Determine the (x, y) coordinate at the center of the cell enclosing the given text.  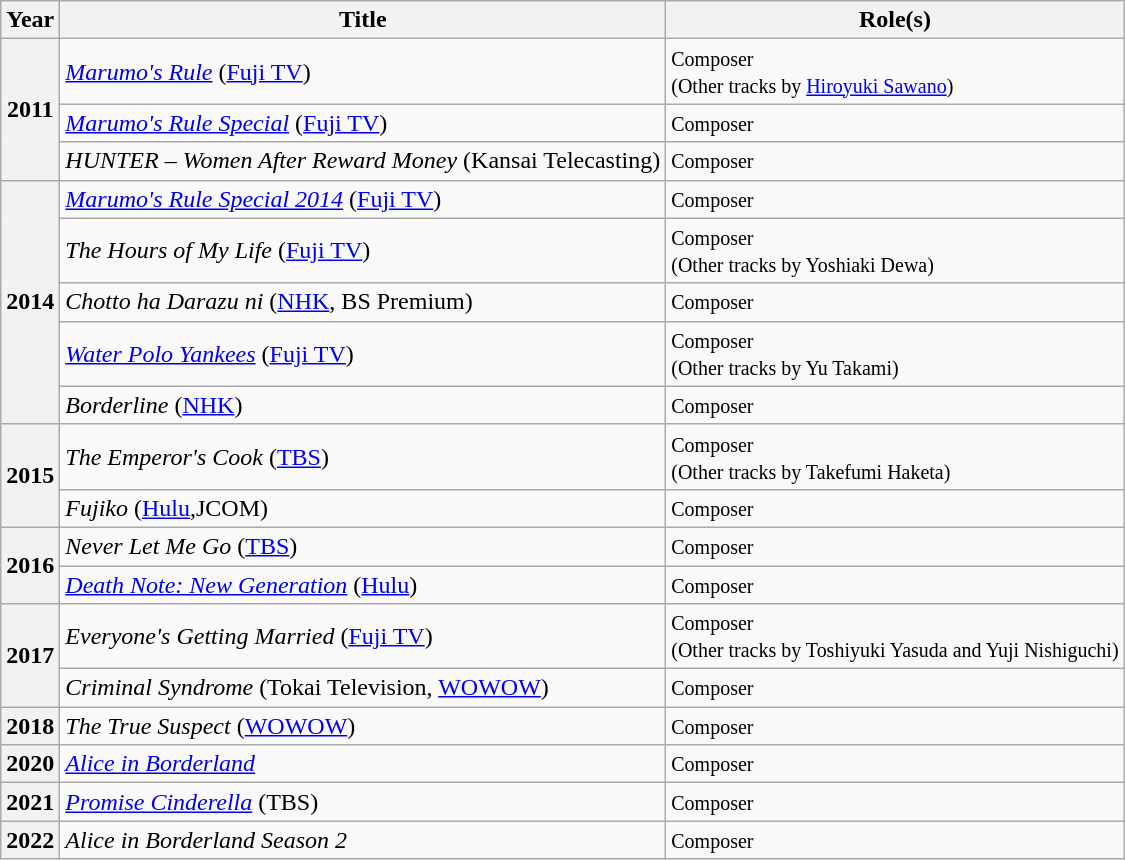
Composer(Other tracks by Hiroyuki Sawano) (895, 72)
Marumo's Rule Special 2014 (Fuji TV) (363, 199)
The True Suspect (WOWOW) (363, 726)
2022 (30, 840)
2016 (30, 565)
2011 (30, 110)
2017 (30, 656)
Composer(Other tracks by Toshiyuki Yasuda and Yuji Nishiguchi) (895, 636)
Role(s) (895, 20)
Everyone's Getting Married (Fuji TV) (363, 636)
Alice in Borderland (363, 764)
Composer(Other tracks by Takefumi Haketa) (895, 456)
Composer(Other tracks by Yoshiaki Dewa) (895, 250)
2020 (30, 764)
Marumo's Rule (Fuji TV) (363, 72)
Chotto ha Darazu ni (NHK, BS Premium) (363, 302)
2014 (30, 302)
The Emperor's Cook (TBS) (363, 456)
Alice in Borderland Season 2 (363, 840)
2021 (30, 802)
Borderline (NHK) (363, 405)
Promise Cinderella (TBS) (363, 802)
Death Note: New Generation (Hulu) (363, 585)
Year (30, 20)
Criminal Syndrome (Tokai Television, WOWOW) (363, 688)
Title (363, 20)
HUNTER – Women After Reward Money (Kansai Telecasting) (363, 161)
2015 (30, 476)
Never Let Me Go (TBS) (363, 546)
2018 (30, 726)
Fujiko (Hulu,JCOM) (363, 508)
Marumo's Rule Special (Fuji TV) (363, 123)
The Hours of My Life (Fuji TV) (363, 250)
Composer(Other tracks by Yu Takami) (895, 354)
Water Polo Yankees (Fuji TV) (363, 354)
